Output the (x, y) coordinate of the center of the cell containing the given text.  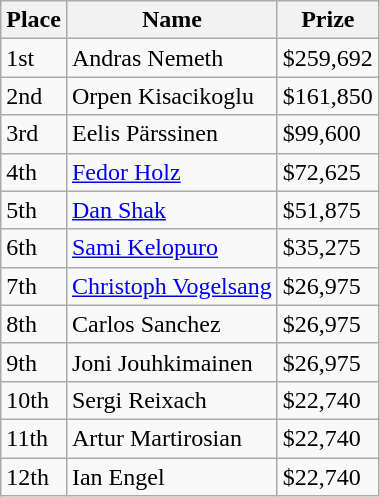
Name (172, 20)
12th (34, 477)
8th (34, 324)
Fedor Holz (172, 172)
Place (34, 20)
11th (34, 438)
5th (34, 210)
Andras Nemeth (172, 58)
Sami Kelopuro (172, 248)
Carlos Sanchez (172, 324)
Joni Jouhkimainen (172, 362)
7th (34, 286)
$99,600 (328, 134)
3rd (34, 134)
2nd (34, 96)
Eelis Pärssinen (172, 134)
10th (34, 400)
$161,850 (328, 96)
9th (34, 362)
4th (34, 172)
1st (34, 58)
Artur Martirosian (172, 438)
Orpen Kisacikoglu (172, 96)
Prize (328, 20)
6th (34, 248)
Sergi Reixach (172, 400)
Christoph Vogelsang (172, 286)
$35,275 (328, 248)
$72,625 (328, 172)
Dan Shak (172, 210)
$259,692 (328, 58)
$51,875 (328, 210)
Ian Engel (172, 477)
